Scan for the cell matching the given text and deliver its (x, y) coordinate at center. 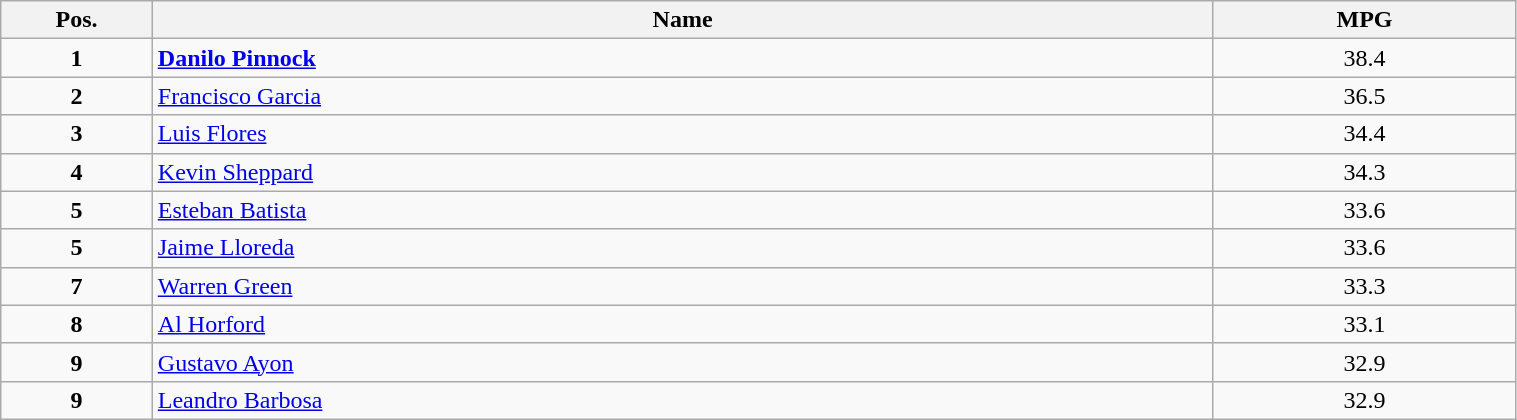
Pos. (77, 20)
Luis Flores (682, 134)
Name (682, 20)
Leandro Barbosa (682, 400)
Danilo Pinnock (682, 58)
1 (77, 58)
MPG (1364, 20)
Gustavo Ayon (682, 362)
2 (77, 96)
8 (77, 324)
33.3 (1364, 286)
38.4 (1364, 58)
Al Horford (682, 324)
Francisco Garcia (682, 96)
36.5 (1364, 96)
Kevin Sheppard (682, 172)
Esteban Batista (682, 210)
33.1 (1364, 324)
34.4 (1364, 134)
34.3 (1364, 172)
3 (77, 134)
Warren Green (682, 286)
Jaime Lloreda (682, 248)
7 (77, 286)
4 (77, 172)
